Capture the cell that displays the provided text and extract its (X, Y) central coordinate. 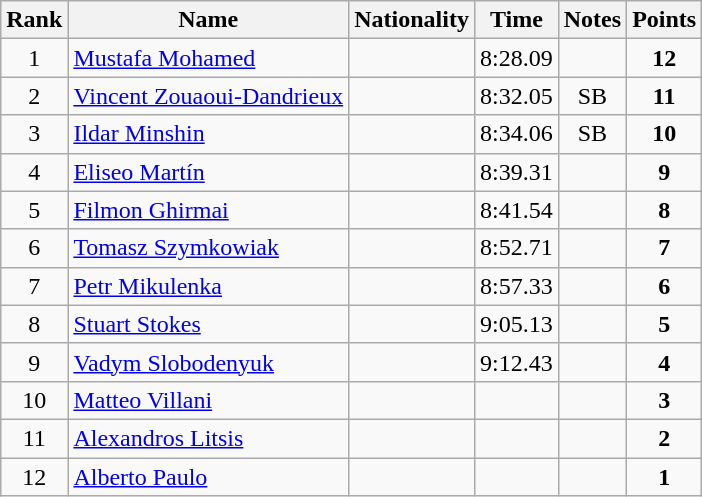
Tomasz Szymkowiak (208, 248)
Alberto Paulo (208, 477)
Mustafa Mohamed (208, 58)
8:57.33 (516, 286)
Rank (34, 20)
8:41.54 (516, 210)
8:34.06 (516, 134)
Points (664, 20)
9:05.13 (516, 324)
Nationality (412, 20)
8:52.71 (516, 248)
Filmon Ghirmai (208, 210)
Vincent Zouaoui-Dandrieux (208, 96)
Name (208, 20)
Matteo Villani (208, 400)
Alexandros Litsis (208, 438)
Eliseo Martín (208, 172)
Petr Mikulenka (208, 286)
Ildar Minshin (208, 134)
Vadym Slobodenyuk (208, 362)
Notes (592, 20)
8:39.31 (516, 172)
9:12.43 (516, 362)
Time (516, 20)
8:28.09 (516, 58)
Stuart Stokes (208, 324)
8:32.05 (516, 96)
